From the cell containing the given text, extract its center point as (X, Y) coordinate. 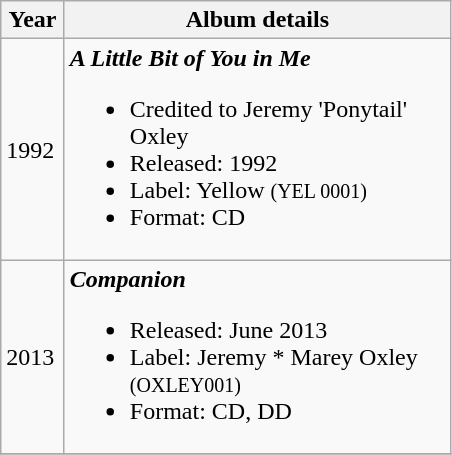
CompanionReleased: June 2013Label: Jeremy * Marey Oxley (OXLEY001)Format: CD, DD (257, 357)
1992 (33, 150)
2013 (33, 357)
A Little Bit of You in MeCredited to Jeremy 'Ponytail' OxleyReleased: 1992Label: Yellow (YEL 0001)Format: CD (257, 150)
Album details (257, 20)
Year (33, 20)
